Identify which cell holds the provided text, then report its (x, y) central coordinate. 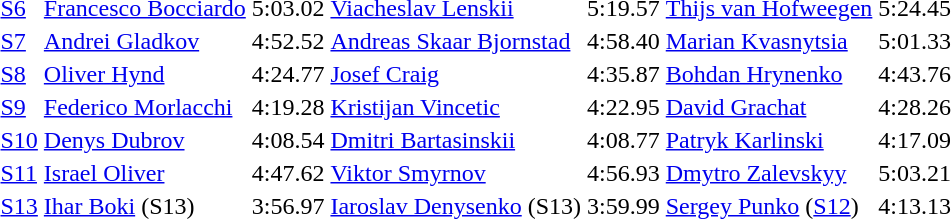
4:35.87 (624, 74)
Andrei Gladkov (144, 41)
4:19.28 (288, 107)
Bohdan Hrynenko (769, 74)
Marian Kvasnytsia (769, 41)
4:24.77 (288, 74)
4:08.54 (288, 140)
David Grachat (769, 107)
4:22.95 (624, 107)
4:47.62 (288, 173)
Israel Oliver (144, 173)
Dmytro Zalevskyy (769, 173)
Oliver Hynd (144, 74)
4:52.52 (288, 41)
Kristijan Vincetic (456, 107)
Federico Morlacchi (144, 107)
4:56.93 (624, 173)
4:08.77 (624, 140)
Dmitri Bartasinskii (456, 140)
Andreas Skaar Bjornstad (456, 41)
Josef Craig (456, 74)
4:58.40 (624, 41)
Denys Dubrov (144, 140)
Viktor Smyrnov (456, 173)
Patryk Karlinski (769, 140)
